Find where the given text appears and provide that cell's center as [X, Y] coordinate. 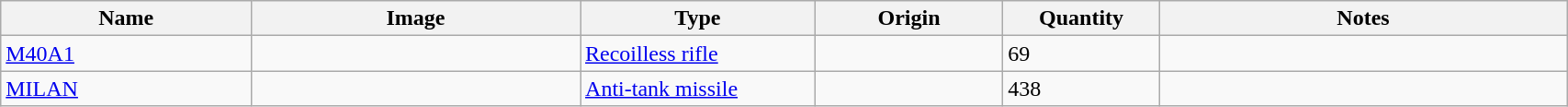
69 [1081, 53]
Quantity [1081, 18]
438 [1081, 89]
MILAN [127, 89]
Recoilless rifle [698, 53]
Name [127, 18]
Origin [909, 18]
Image [416, 18]
M40A1 [127, 53]
Notes [1363, 18]
Anti-tank missile [698, 89]
Type [698, 18]
